Provide the [X, Y] coordinate of the cell's center where the given text is located.  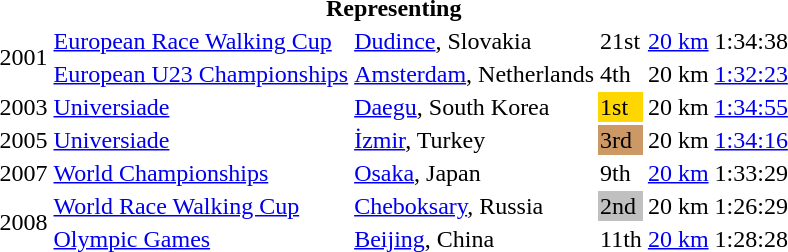
21st [622, 41]
2nd [622, 206]
İzmir, Turkey [474, 140]
Dudince, Slovakia [474, 41]
Amsterdam, Netherlands [474, 74]
9th [622, 173]
World Championships [201, 173]
Osaka, Japan [474, 173]
European Race Walking Cup [201, 41]
1st [622, 107]
World Race Walking Cup [201, 206]
4th [622, 74]
Daegu, South Korea [474, 107]
European U23 Championships [201, 74]
3rd [622, 140]
Cheboksary, Russia [474, 206]
